Determine the [x, y] coordinate at the center of the cell enclosing the given text.  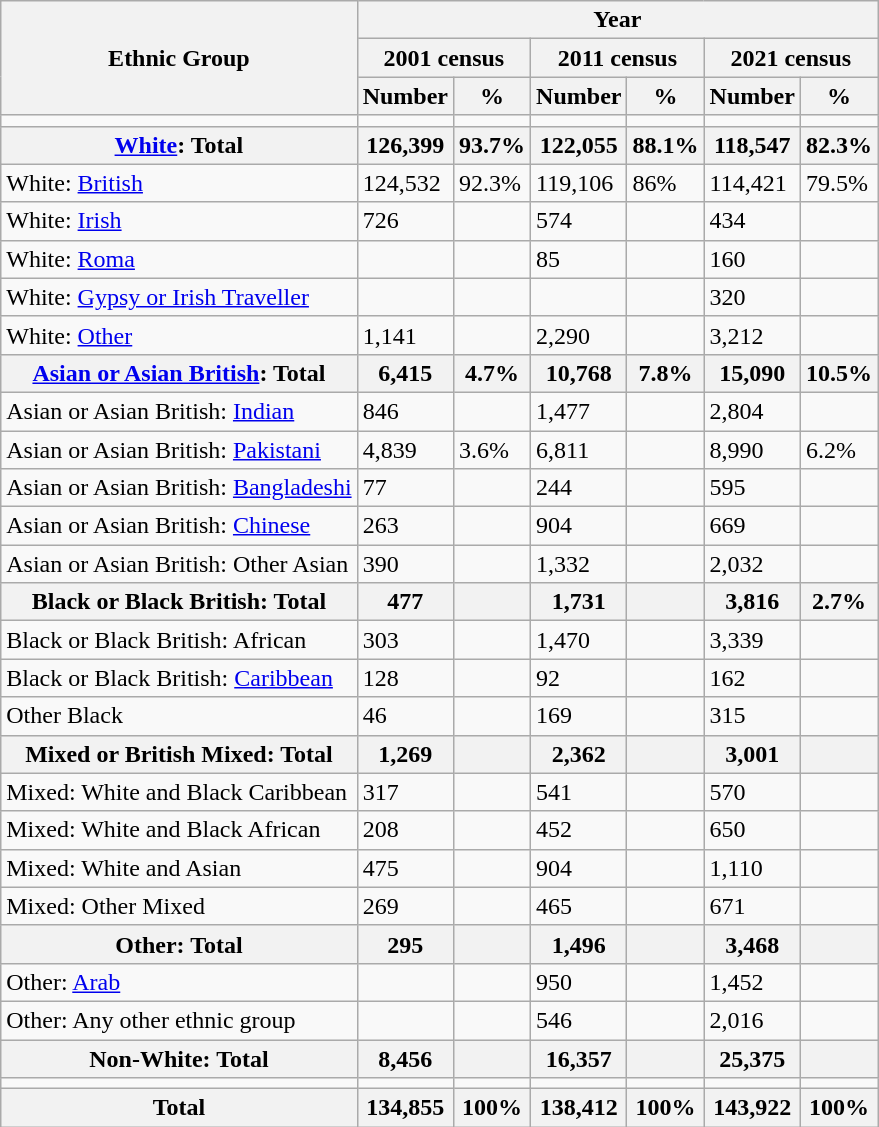
25,375 [752, 1059]
Asian or Asian British: Indian [179, 411]
82.3% [838, 145]
570 [752, 792]
2,016 [752, 1020]
2,032 [752, 564]
3,001 [752, 754]
119,106 [579, 183]
160 [752, 259]
295 [405, 944]
2.7% [838, 602]
Year [617, 20]
Other: Total [179, 944]
1,452 [752, 982]
4,839 [405, 449]
269 [405, 906]
77 [405, 488]
8,456 [405, 1059]
Asian or Asian British: Pakistani [179, 449]
79.5% [838, 183]
85 [579, 259]
574 [579, 221]
92 [579, 678]
White: Irish [179, 221]
10.5% [838, 373]
White: British [179, 183]
126,399 [405, 145]
Mixed: Other Mixed [179, 906]
1,477 [579, 411]
208 [405, 830]
434 [752, 221]
128 [405, 678]
86% [666, 183]
2,362 [579, 754]
2011 census [618, 58]
Asian or Asian British: Total [179, 373]
1,470 [579, 640]
138,412 [579, 1108]
118,547 [752, 145]
303 [405, 640]
134,855 [405, 1108]
546 [579, 1020]
1,731 [579, 602]
3,816 [752, 602]
Asian or Asian British: Chinese [179, 526]
Black or Black British: Caribbean [179, 678]
595 [752, 488]
6,415 [405, 373]
93.7% [492, 145]
726 [405, 221]
317 [405, 792]
477 [405, 602]
124,532 [405, 183]
3.6% [492, 449]
Ethnic Group [179, 58]
15,090 [752, 373]
Black or Black British: African [179, 640]
2001 census [444, 58]
Mixed: White and Black Caribbean [179, 792]
Other: Arab [179, 982]
390 [405, 564]
3,212 [752, 335]
Black or Black British: Total [179, 602]
White: Roma [179, 259]
1,496 [579, 944]
Asian or Asian British: Other Asian [179, 564]
122,055 [579, 145]
7.8% [666, 373]
846 [405, 411]
541 [579, 792]
671 [752, 906]
Mixed or British Mixed: Total [179, 754]
162 [752, 678]
2,804 [752, 411]
10,768 [579, 373]
Mixed: White and Asian [179, 868]
White: Total [179, 145]
475 [405, 868]
Asian or Asian British: Bangladeshi [179, 488]
169 [579, 716]
2021 census [790, 58]
315 [752, 716]
46 [405, 716]
White: Other [179, 335]
8,990 [752, 449]
1,269 [405, 754]
Total [179, 1108]
Non-White: Total [179, 1059]
92.3% [492, 183]
88.1% [666, 145]
950 [579, 982]
244 [579, 488]
6,811 [579, 449]
452 [579, 830]
114,421 [752, 183]
465 [579, 906]
1,332 [579, 564]
Other Black [179, 716]
3,468 [752, 944]
1,141 [405, 335]
669 [752, 526]
650 [752, 830]
3,339 [752, 640]
Other: Any other ethnic group [179, 1020]
1,110 [752, 868]
16,357 [579, 1059]
143,922 [752, 1108]
263 [405, 526]
2,290 [579, 335]
6.2% [838, 449]
320 [752, 297]
White: Gypsy or Irish Traveller [179, 297]
4.7% [492, 373]
Mixed: White and Black African [179, 830]
